Extract the [X, Y] coordinate from the center of the cell holding the provided text.  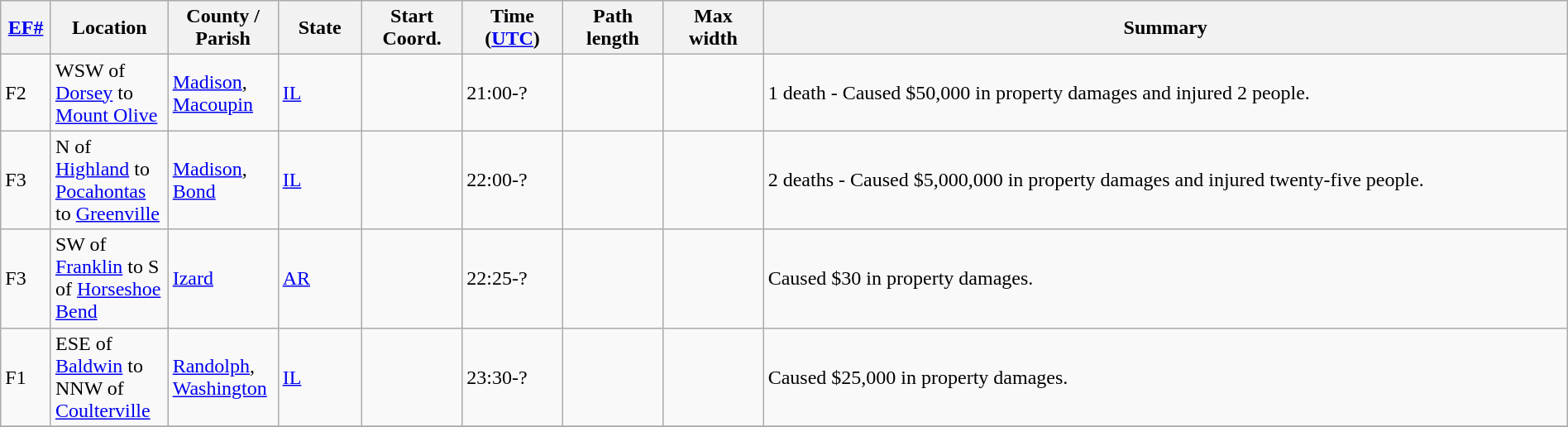
1 death - Caused $50,000 in property damages and injured 2 people. [1165, 93]
WSW of Dorsey to Mount Olive [109, 93]
EF# [26, 28]
State [319, 28]
21:00-? [513, 93]
Path length [612, 28]
Summary [1165, 28]
N of Highland to Pocahontas to Greenville [109, 180]
Madison, Bond [223, 180]
Izard [223, 278]
2 deaths - Caused $5,000,000 in property damages and injured twenty-five people. [1165, 180]
23:30-? [513, 377]
ESE of Baldwin to NNW of Coulterville [109, 377]
Caused $30 in property damages. [1165, 278]
Max width [713, 28]
County / Parish [223, 28]
Start Coord. [412, 28]
SW of Franklin to S of Horseshoe Bend [109, 278]
F1 [26, 377]
AR [319, 278]
Caused $25,000 in property damages. [1165, 377]
Location [109, 28]
Madison, Macoupin [223, 93]
Randolph, Washington [223, 377]
F2 [26, 93]
22:25-? [513, 278]
22:00-? [513, 180]
Time (UTC) [513, 28]
